Search for the cell housing the specified text and yield its (X, Y) center coordinate. 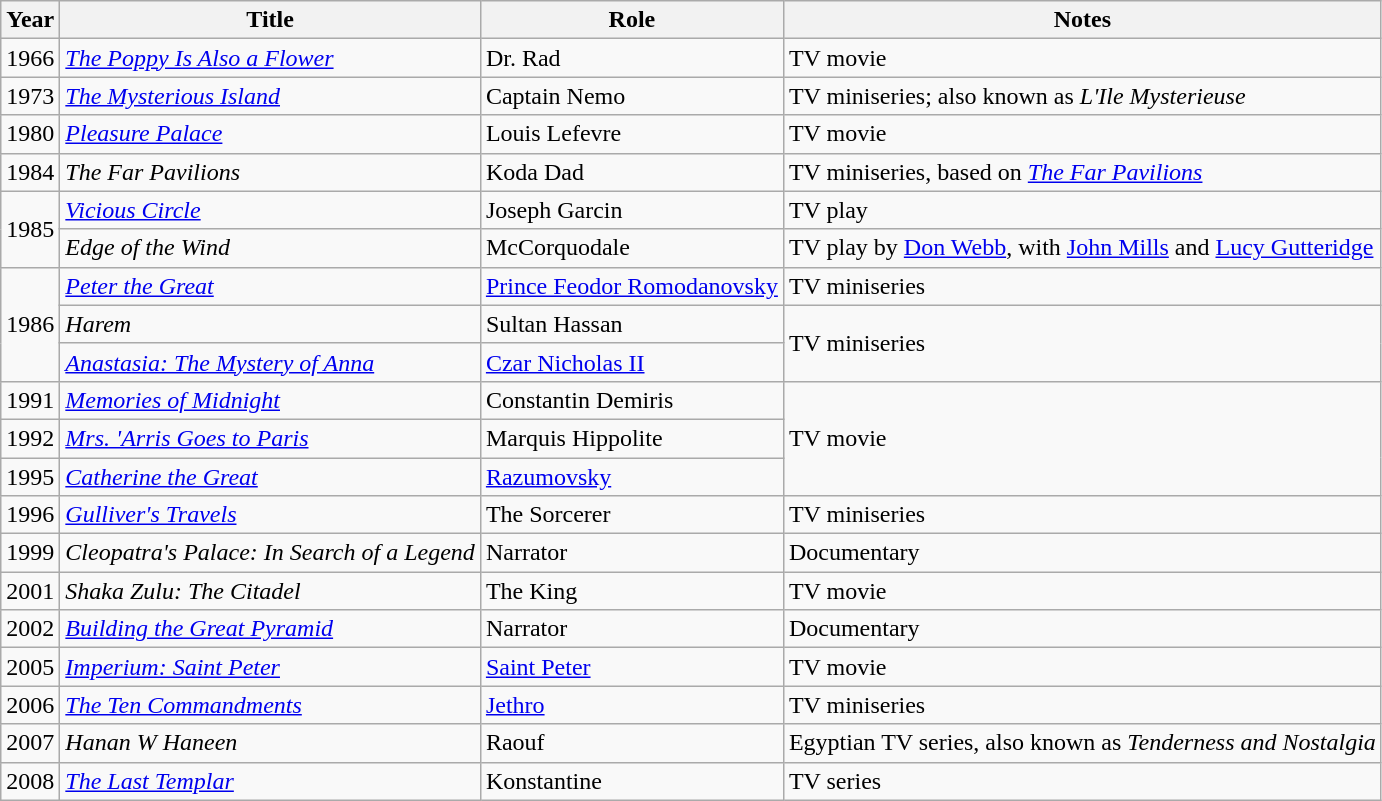
2006 (30, 705)
Constantin Demiris (632, 400)
1984 (30, 172)
Raouf (632, 743)
Prince Feodor Romodanovsky (632, 286)
Year (30, 20)
TV miniseries; also known as L'Ile Mysterieuse (1082, 96)
The King (632, 591)
Imperium: Saint Peter (270, 667)
Edge of the Wind (270, 248)
1995 (30, 477)
Title (270, 20)
1973 (30, 96)
1991 (30, 400)
Hanan W Haneen (270, 743)
2005 (30, 667)
Role (632, 20)
1986 (30, 324)
Pleasure Palace (270, 134)
McCorquodale (632, 248)
The Poppy Is Also a Flower (270, 58)
2007 (30, 743)
Harem (270, 324)
Saint Peter (632, 667)
Koda Dad (632, 172)
The Mysterious Island (270, 96)
Louis Lefevre (632, 134)
Mrs. 'Arris Goes to Paris (270, 438)
The Far Pavilions (270, 172)
1985 (30, 229)
Anastasia: The Mystery of Anna (270, 362)
Catherine the Great (270, 477)
Shaka Zulu: The Citadel (270, 591)
Egyptian TV series, also known as Tenderness and Nostalgia (1082, 743)
Cleopatra's Palace: In Search of a Legend (270, 553)
Peter the Great (270, 286)
The Sorcerer (632, 515)
2001 (30, 591)
2008 (30, 781)
TV miniseries, based on The Far Pavilions (1082, 172)
Sultan Hassan (632, 324)
1980 (30, 134)
2002 (30, 629)
1996 (30, 515)
TV play by Don Webb, with John Mills and Lucy Gutteridge (1082, 248)
1999 (30, 553)
The Last Templar (270, 781)
TV play (1082, 210)
Building the Great Pyramid (270, 629)
Czar Nicholas II (632, 362)
Jethro (632, 705)
Razumovsky (632, 477)
TV series (1082, 781)
1992 (30, 438)
Joseph Garcin (632, 210)
Marquis Hippolite (632, 438)
The Ten Commandments (270, 705)
Gulliver's Travels (270, 515)
Memories of Midnight (270, 400)
Konstantine (632, 781)
Notes (1082, 20)
Dr. Rad (632, 58)
Vicious Circle (270, 210)
Captain Nemo (632, 96)
1966 (30, 58)
